Search for the cell housing the specified text and yield its [x, y] center coordinate. 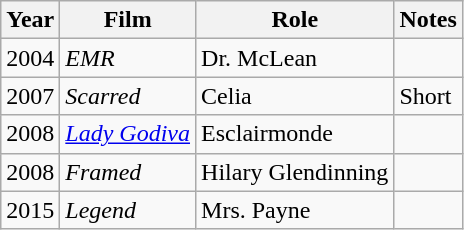
Short [428, 96]
Notes [428, 20]
Scarred [128, 96]
Esclairmonde [295, 134]
Dr. McLean [295, 58]
2004 [30, 58]
Legend [128, 210]
Film [128, 20]
EMR [128, 58]
Mrs. Payne [295, 210]
Year [30, 20]
2015 [30, 210]
Lady Godiva [128, 134]
2007 [30, 96]
Framed [128, 172]
Hilary Glendinning [295, 172]
Role [295, 20]
Celia [295, 96]
